Detect which cell encompasses the target text, then output its [x, y] center coordinate. 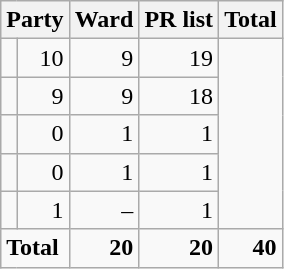
19 [179, 58]
10 [43, 58]
Party [35, 20]
PR list [179, 20]
40 [251, 248]
Ward [104, 20]
– [104, 210]
18 [179, 96]
